Detect which cell encompasses the target text, then output its (x, y) center coordinate. 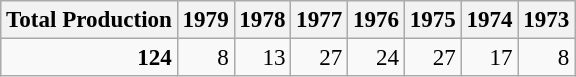
124 (89, 58)
13 (262, 58)
1975 (432, 20)
1974 (490, 20)
1977 (320, 20)
1976 (376, 20)
1979 (206, 20)
1973 (546, 20)
17 (490, 58)
1978 (262, 20)
Total Production (89, 20)
24 (376, 58)
